Output the (X, Y) coordinate of the center of the cell containing the given text.  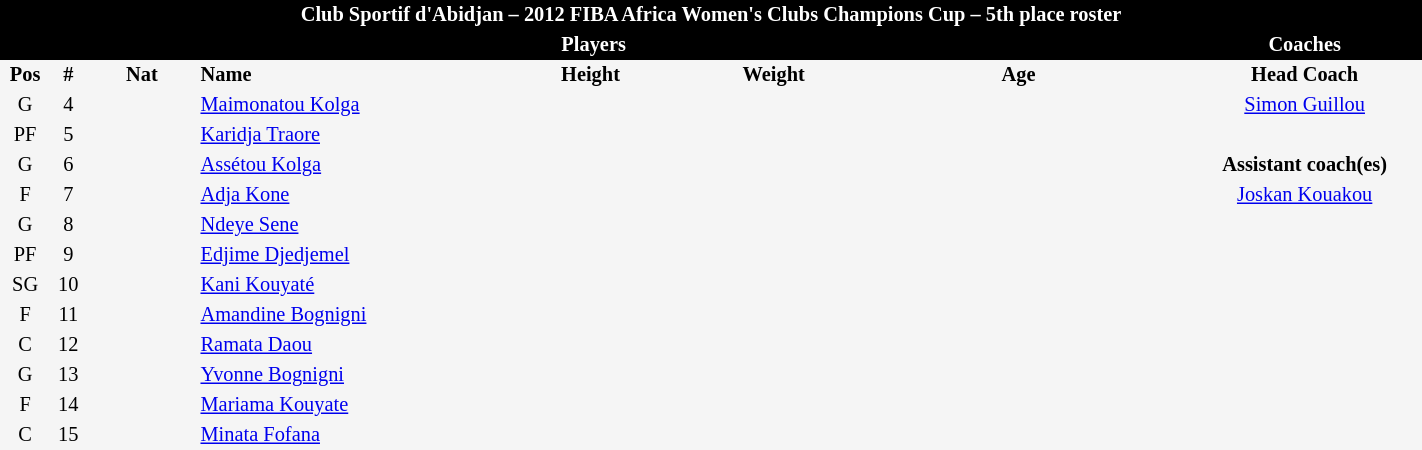
Head Coach (1304, 75)
13 (68, 375)
Weight (774, 75)
12 (68, 345)
Edjime Djedjemel (340, 255)
Coaches (1304, 45)
Age (1019, 75)
8 (68, 225)
9 (68, 255)
Nat (142, 75)
11 (68, 315)
5 (68, 135)
6 (68, 165)
SG (25, 285)
4 (68, 105)
Players (594, 45)
Joskan Kouakou (1304, 195)
Minata Fofana (340, 435)
Ramata Daou (340, 345)
Amandine Bognigni (340, 315)
Maimonatou Kolga (340, 105)
Ndeye Sene (340, 225)
Yvonne Bognigni (340, 375)
Karidja Traore (340, 135)
14 (68, 405)
Name (340, 75)
Mariama Kouyate (340, 405)
Club Sportif d'Abidjan – 2012 FIBA Africa Women's Clubs Champions Cup – 5th place roster (711, 15)
Adja Kone (340, 195)
Height (591, 75)
# (68, 75)
Kani Kouyaté (340, 285)
10 (68, 285)
Assistant coach(es) (1304, 165)
15 (68, 435)
Simon Guillou (1304, 105)
7 (68, 195)
Assétou Kolga (340, 165)
Pos (25, 75)
